Identify which cell holds the provided text, then report its (x, y) central coordinate. 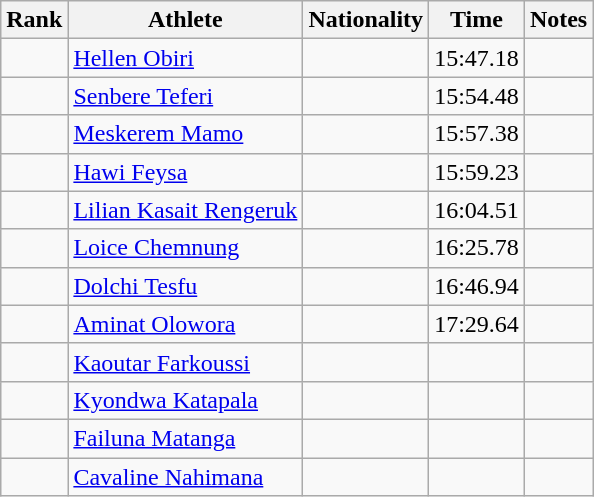
Failuna Matanga (186, 438)
16:46.94 (477, 286)
15:47.18 (477, 58)
Time (477, 20)
Notes (558, 20)
17:29.64 (477, 324)
Dolchi Tesfu (186, 286)
Kaoutar Farkoussi (186, 362)
Cavaline Nahimana (186, 477)
Lilian Kasait Rengeruk (186, 210)
Nationality (366, 20)
Athlete (186, 20)
16:25.78 (477, 248)
Rank (34, 20)
16:04.51 (477, 210)
15:59.23 (477, 172)
Kyondwa Katapala (186, 400)
Senbere Teferi (186, 96)
Hellen Obiri (186, 58)
Hawi Feysa (186, 172)
15:57.38 (477, 134)
Meskerem Mamo (186, 134)
Aminat Olowora (186, 324)
Loice Chemnung (186, 248)
15:54.48 (477, 96)
